For the text-containing cell, return its midpoint in [x, y] coordinate format. 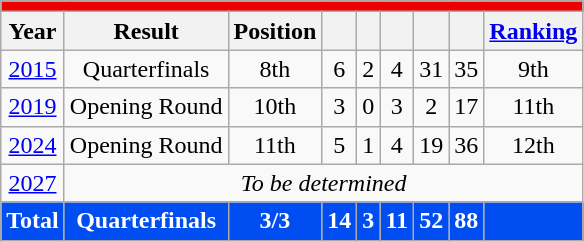
2027 [33, 183]
2024 [33, 145]
17 [466, 107]
12th [534, 145]
2015 [33, 69]
19 [432, 145]
Total [33, 221]
Year [33, 31]
35 [466, 69]
1 [368, 145]
Ranking [534, 31]
8th [275, 69]
11 [397, 221]
10th [275, 107]
88 [466, 221]
To be determined [324, 183]
9th [534, 69]
14 [340, 221]
0 [368, 107]
36 [466, 145]
6 [340, 69]
3/3 [275, 221]
Result [146, 31]
Position [275, 31]
2019 [33, 107]
31 [432, 69]
52 [432, 221]
5 [340, 145]
